For the text-containing cell, return its midpoint in (X, Y) coordinate format. 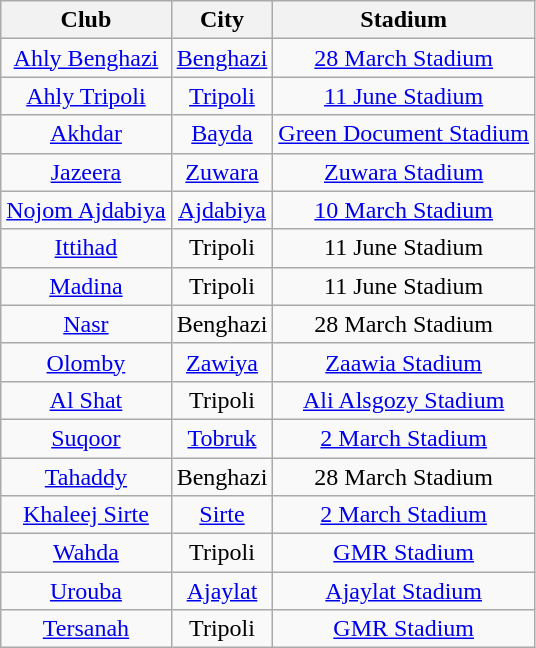
Sirte (222, 515)
Zawiya (222, 362)
Ahly Benghazi (86, 58)
Jazeera (86, 172)
Nasr (86, 324)
Al Shat (86, 400)
City (222, 20)
10 March Stadium (404, 210)
Khaleej Sirte (86, 515)
Stadium (404, 20)
Akhdar (86, 134)
Olomby (86, 362)
Ajdabiya (222, 210)
Suqoor (86, 438)
Zuwara Stadium (404, 172)
Zaawia Stadium (404, 362)
Urouba (86, 591)
Ali Alsgozy Stadium (404, 400)
Ajaylat Stadium (404, 591)
Madina (86, 286)
Green Document Stadium (404, 134)
Zuwara (222, 172)
Wahda (86, 553)
Nojom Ajdabiya (86, 210)
Tobruk (222, 438)
Club (86, 20)
Ahly Tripoli (86, 96)
Bayda (222, 134)
Ittihad (86, 248)
Tersanah (86, 629)
Tahaddy (86, 477)
Ajaylat (222, 591)
